Determine the (X, Y) coordinate at the center of the cell enclosing the given text.  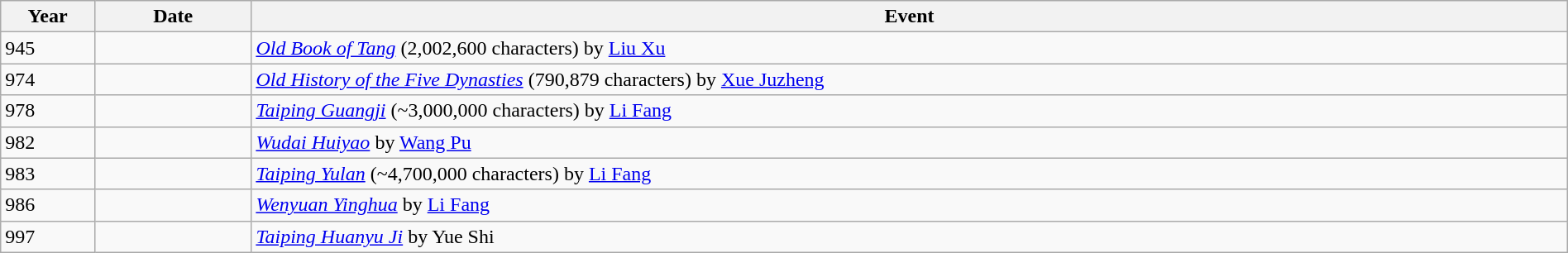
Taiping Huanyu Ji by Yue Shi (910, 236)
Wudai Huiyao by Wang Pu (910, 142)
974 (48, 79)
Old History of the Five Dynasties (790,879 characters) by Xue Juzheng (910, 79)
978 (48, 111)
997 (48, 236)
Date (172, 17)
Taiping Guangji (~3,000,000 characters) by Li Fang (910, 111)
945 (48, 48)
982 (48, 142)
Year (48, 17)
Wenyuan Yinghua by Li Fang (910, 205)
Taiping Yulan (~4,700,000 characters) by Li Fang (910, 174)
983 (48, 174)
986 (48, 205)
Old Book of Tang (2,002,600 characters) by Liu Xu (910, 48)
Event (910, 17)
